Detect which cell encompasses the target text, then output its (x, y) center coordinate. 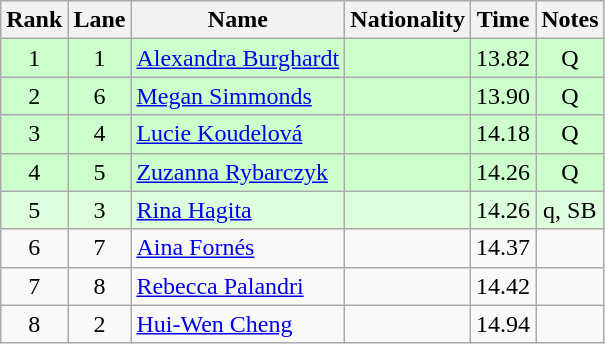
14.94 (504, 324)
Rebecca Palandri (238, 286)
Zuzanna Rybarczyk (238, 172)
Nationality (408, 20)
q, SB (570, 210)
13.90 (504, 96)
Lane (100, 20)
Alexandra Burghardt (238, 58)
Megan Simmonds (238, 96)
13.82 (504, 58)
14.42 (504, 286)
14.18 (504, 134)
Rank (34, 20)
14.37 (504, 248)
Time (504, 20)
Rina Hagita (238, 210)
Name (238, 20)
Lucie Koudelová (238, 134)
Notes (570, 20)
Hui-Wen Cheng (238, 324)
Aina Fornés (238, 248)
